Find where the given text appears and provide that cell's center as [x, y] coordinate. 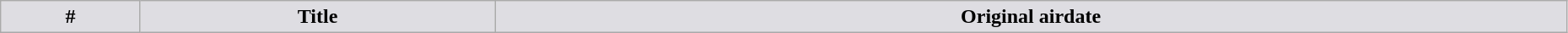
Title [317, 17]
Original airdate [1031, 17]
# [71, 17]
